Extract the [X, Y] coordinate from the center of the cell holding the provided text.  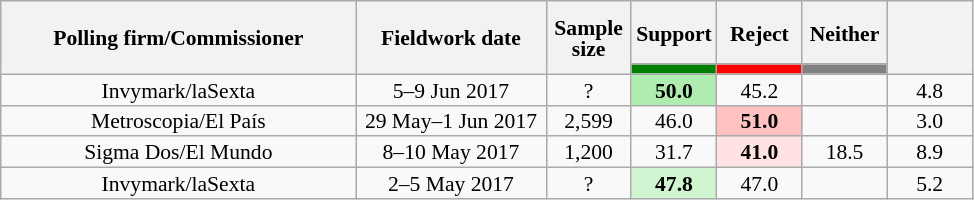
45.2 [760, 90]
Sigma Dos/El Mundo [178, 152]
1,200 [588, 152]
8–10 May 2017 [451, 152]
Polling firm/Commissioner [178, 38]
29 May–1 Jun 2017 [451, 120]
47.8 [674, 184]
4.8 [930, 90]
5–9 Jun 2017 [451, 90]
47.0 [760, 184]
Metroscopia/El País [178, 120]
51.0 [760, 120]
3.0 [930, 120]
Sample size [588, 38]
Neither [844, 32]
5.2 [930, 184]
Support [674, 32]
Fieldwork date [451, 38]
2,599 [588, 120]
31.7 [674, 152]
46.0 [674, 120]
18.5 [844, 152]
Reject [760, 32]
2–5 May 2017 [451, 184]
8.9 [930, 152]
41.0 [760, 152]
50.0 [674, 90]
